Pinpoint the cell where the given text exists, returning its (X, Y) midpoint coordinate. 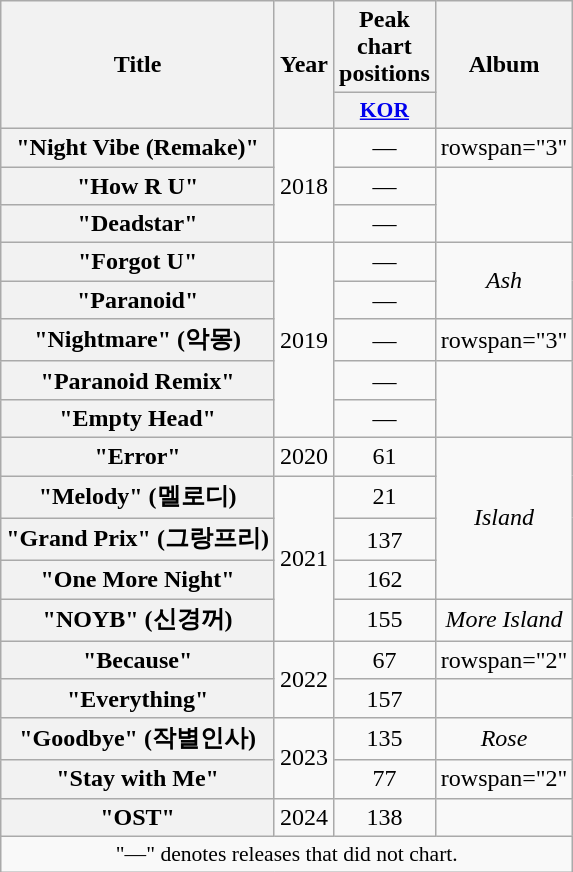
"—" denotes releases that did not chart. (287, 854)
"Goodbye" (작별인사) (138, 738)
155 (385, 620)
Peak chart positions (385, 47)
2024 (304, 817)
Album (504, 65)
77 (385, 779)
"Empty Head" (138, 418)
2023 (304, 758)
"Paranoid Remix" (138, 380)
"NOYB" (신경꺼) (138, 620)
"Melody" (멜로디) (138, 498)
Rose (504, 738)
"Forgot U" (138, 262)
Island (504, 518)
21 (385, 498)
"Everything" (138, 698)
137 (385, 540)
More Island (504, 620)
"One More Night" (138, 580)
Year (304, 65)
61 (385, 456)
2020 (304, 456)
157 (385, 698)
2021 (304, 559)
"Error" (138, 456)
"Deadstar" (138, 224)
"Nightmare" (악몽) (138, 340)
"Stay with Me" (138, 779)
2022 (304, 679)
"How R U" (138, 185)
"OST" (138, 817)
"Paranoid" (138, 300)
"Grand Prix" (그랑프리) (138, 540)
Title (138, 65)
2019 (304, 340)
2018 (304, 185)
"Night Vibe (Remake)" (138, 147)
162 (385, 580)
67 (385, 660)
135 (385, 738)
"Because" (138, 660)
Ash (504, 281)
KOR (385, 111)
138 (385, 817)
